Determine the [X, Y] coordinate at the center of the cell enclosing the given text.  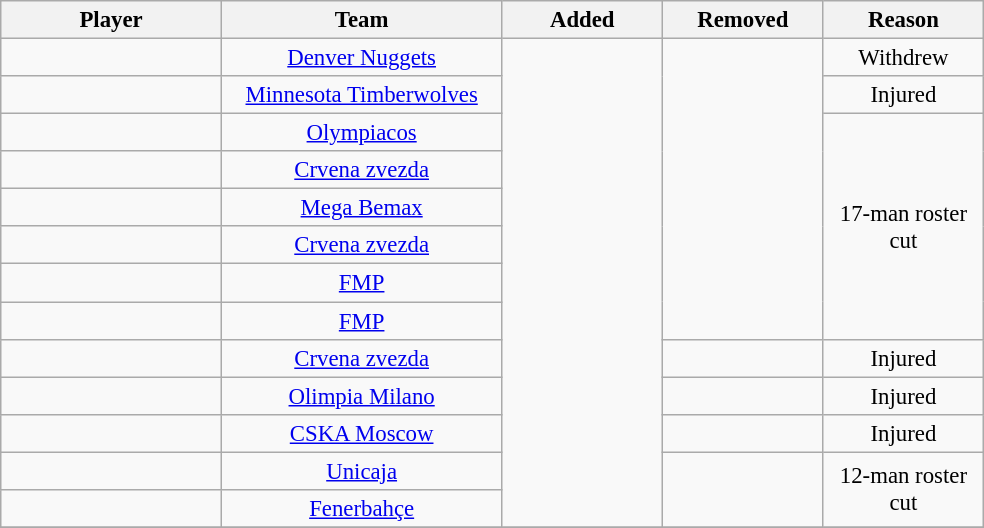
Removed [744, 20]
Unicaja [362, 471]
CSKA Moscow [362, 433]
Minnesota Timberwolves [362, 95]
17-man roster cut [904, 227]
Fenerbahçe [362, 509]
Player [112, 20]
12-man roster cut [904, 490]
Denver Nuggets [362, 58]
Team [362, 20]
Added [582, 20]
Olympiacos [362, 133]
Reason [904, 20]
Withdrew [904, 58]
Olimpia Milano [362, 396]
Mega Bemax [362, 208]
